Determine the (x, y) coordinate at the center of the cell enclosing the given text.  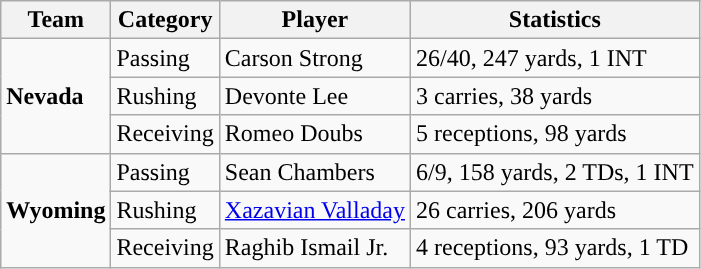
Wyoming (56, 210)
26/40, 247 yards, 1 INT (556, 58)
3 carries, 38 yards (556, 96)
4 receptions, 93 yards, 1 TD (556, 248)
5 receptions, 98 yards (556, 134)
Sean Chambers (314, 172)
6/9, 158 yards, 2 TDs, 1 INT (556, 172)
Xazavian Valladay (314, 210)
Romeo Doubs (314, 134)
Nevada (56, 96)
Player (314, 20)
26 carries, 206 yards (556, 210)
Category (165, 20)
Raghib Ismail Jr. (314, 248)
Carson Strong (314, 58)
Statistics (556, 20)
Devonte Lee (314, 96)
Team (56, 20)
